From the cell containing the given text, extract its center point as (x, y) coordinate. 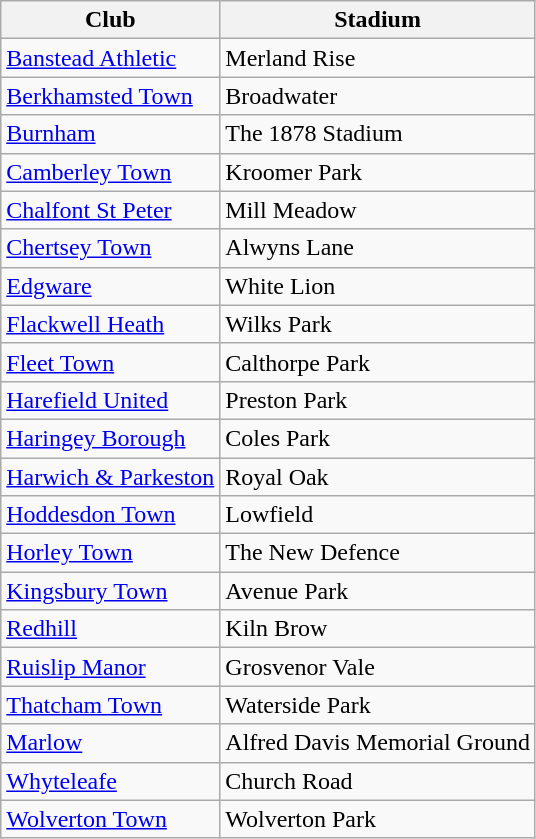
Banstead Athletic (110, 58)
Kiln Brow (378, 629)
Kroomer Park (378, 172)
Alfred Davis Memorial Ground (378, 743)
Wilks Park (378, 324)
Calthorpe Park (378, 362)
Broadwater (378, 96)
Alwyns Lane (378, 248)
Royal Oak (378, 477)
Kingsbury Town (110, 591)
Marlow (110, 743)
Harwich & Parkeston (110, 477)
Grosvenor Vale (378, 667)
Lowfield (378, 515)
Hoddesdon Town (110, 515)
Haringey Borough (110, 438)
Wolverton Park (378, 819)
White Lion (378, 286)
Stadium (378, 20)
Mill Meadow (378, 210)
Fleet Town (110, 362)
Chalfont St Peter (110, 210)
Coles Park (378, 438)
Thatcham Town (110, 705)
Harefield United (110, 400)
Camberley Town (110, 172)
Avenue Park (378, 591)
Chertsey Town (110, 248)
Ruislip Manor (110, 667)
Edgware (110, 286)
The 1878 Stadium (378, 134)
Burnham (110, 134)
The New Defence (378, 553)
Preston Park (378, 400)
Church Road (378, 781)
Whyteleafe (110, 781)
Redhill (110, 629)
Wolverton Town (110, 819)
Flackwell Heath (110, 324)
Waterside Park (378, 705)
Horley Town (110, 553)
Merland Rise (378, 58)
Berkhamsted Town (110, 96)
Club (110, 20)
